Return the [x, y] coordinate for the center point of the cell that contains the specified text.  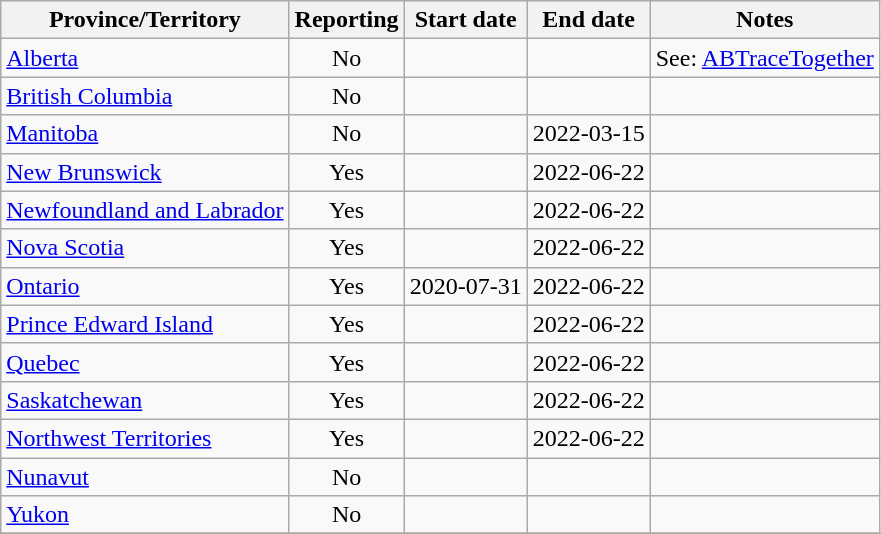
Ontario [145, 286]
Province/Territory [145, 20]
British Columbia [145, 96]
Notes [764, 20]
Start date [466, 20]
Northwest Territories [145, 438]
Prince Edward Island [145, 324]
Saskatchewan [145, 400]
Nova Scotia [145, 248]
2022-03-15 [588, 134]
New Brunswick [145, 172]
Alberta [145, 58]
See: ABTraceTogether [764, 58]
Reporting [346, 20]
End date [588, 20]
Newfoundland and Labrador [145, 210]
Quebec [145, 362]
2020-07-31 [466, 286]
Yukon [145, 515]
Manitoba [145, 134]
Nunavut [145, 477]
